Pinpoint the cell where the given text exists, returning its (X, Y) midpoint coordinate. 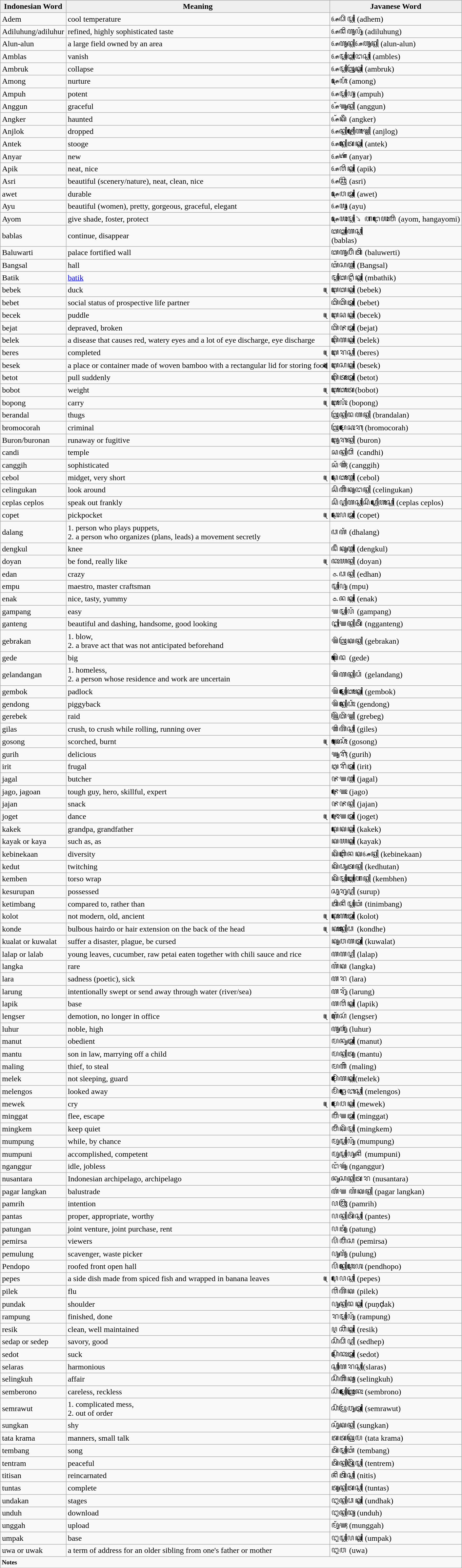
Javanese Word (395, 7)
kayak or kaya (33, 842)
ꦒꦩ꧀ꦥꦁ (gampang) (395, 612)
ꦉꦱꦶꦏ꧀ (resik) (395, 1329)
ꦩꦸꦩ꧀ꦥꦸꦁ (mumpung) (395, 1141)
ꦗꦗꦤ꧀ (jajan) (395, 804)
tuntas (33, 1488)
besek (33, 365)
ꦏꦼꦝꦸꦠꦤ꧀ (kedhutan) (395, 867)
ꦩꦶꦁꦒꦠ꧀ (minggat) (395, 1116)
depraved, broken (198, 328)
keep quiet (198, 1129)
pundak (33, 1304)
affair (198, 1379)
canggih (33, 465)
ꦩꦭꦶꦁ (maling) (395, 1066)
ꦧꦿꦩꦕꦺꦴꦫꦃ (bromocorah) (395, 428)
ꦧꦼꦭꦺꦏ꧀ (belek) (395, 340)
ꦌꦝꦤ꧀ (edhan) (395, 574)
reincarnated (198, 1475)
ꦥꦶꦭꦼꦏ (pilek) (395, 1291)
raid (198, 717)
intention (198, 1204)
lengser (33, 1017)
refined, highly sophisticated taste (198, 32)
bebek (33, 290)
ꦄꦥꦶꦏ꧀ (apik) (395, 169)
shoulder (198, 1304)
ꦧꦺꦴꦥꦺꦴꦁ (bopong) (395, 403)
gelandangan (33, 675)
awet (33, 194)
Indonesian archipelago, archipelago (198, 1179)
potent (198, 94)
Batik (33, 278)
ꦩꦼꦭꦺꦏ꧀(melek) (395, 1079)
not sleeping, guard (198, 1079)
easy (198, 612)
Bangsal (33, 265)
ꦱꦼꦢꦺꦴꦠ꧀ (sedot) (395, 1354)
copet (33, 515)
ꦥꦺꦥꦺꦱ꧀ (pepes) (395, 1279)
hall (198, 265)
dance (198, 817)
roofed front open hall (198, 1266)
torso wrap (198, 879)
ꦧꦺꦱꦺꦏ꧀ (besek) (395, 365)
1. homeless, 2. a person whose residence and work are uncertain (198, 675)
Alun-alun (33, 44)
ꦄꦮꦺꦠ꧀ (awet) (395, 194)
ꦔꦁꦒꦸꦂ (nganggur) (395, 1166)
ꦧꦺꦫꦺꦱ꧀ (beres) (395, 353)
ꦥꦠꦸꦁ (patung) (395, 1229)
ꦗꦺꦴꦒꦺꦠ꧀ (joget) (395, 817)
ꦥꦸꦭꦸꦁ (pulung) (395, 1254)
ꦄꦤ꧀ꦠꦺꦏ꧀ (antek) (395, 144)
batik (198, 278)
thief, to steal (198, 1066)
social status of prospective life partner (198, 303)
ꦕꦼꦥ꧀ꦭꦱ꧀ꦕꦼꦥ꧀ꦭꦺꦴꦱ꧀ (ceplas ceplos) (395, 503)
padlock (198, 692)
intentionally swept or send away through water (river/sea) (198, 992)
ꦱꦸꦫꦸꦥ꧀ (surup) (395, 891)
bobot (33, 390)
ꦌꦤꦏ꧀ (enak) (395, 599)
Antek (33, 144)
1. person who plays puppets, 2. a person who organizes (plans, leads) a movement secretly (198, 532)
possessed (198, 891)
looked away (198, 1091)
cool temperature (198, 19)
crush, to crush while rolling, running over (198, 729)
collapse (198, 69)
ꦒꦿꦼꦧꦼꦒ꧀ (grebeg) (395, 717)
ꦏꦸꦮꦭꦠ꧀ (kuwalat) (395, 941)
knee (198, 549)
ꦩꦼꦊꦔꦺꦴꦱ꧀ (melengos) (395, 1091)
ꦧꦼꦠꦺꦴꦠ꧀ (betot) (395, 378)
flee, escape (198, 1116)
lara (33, 979)
gembok (33, 692)
gosong (33, 741)
pull suddenly (198, 378)
nice, tasty, yummy (198, 599)
ganteng (33, 624)
ꦏꦼꦩ꧀ꦧ꧀ꦲꦺꦤ꧀ (kembhen) (395, 879)
a large field owned by an area (198, 44)
Apik (33, 169)
ꦩ꧀ꦧꦛꦶꦏ꧀ (mbathik) (395, 278)
ꦧꦺꦴꦧꦺꦴꦠ(bobot) (395, 390)
sadness (poetic), sick (198, 979)
selingkuh (33, 1379)
gerebek (33, 717)
tough guy, hero, skillful, expert (198, 791)
continue, disappear (198, 236)
beautiful (women), pretty, gorgeous, graceful, elegant (198, 206)
mumpung (33, 1141)
gendong (33, 704)
kakek (33, 829)
shy (198, 1426)
ꦠꦸꦤ꧀ꦠꦱ꧀ (tuntas) (395, 1488)
ꦄꦩ꧀ꦧꦿꦸꦏ꧀ (ambruk) (395, 69)
edan (33, 574)
savory, good (198, 1342)
compared to, rather than (198, 904)
ꦗꦒꦭ꧀ (jagal) (395, 779)
ꦒꦺꦴꦱꦺꦴꦁ (gosong) (395, 741)
Meaning (198, 7)
speak out frankly (198, 503)
demotion, no longer in office (198, 1017)
Anggun (33, 106)
criminal (198, 428)
snack (198, 804)
bebet (33, 303)
cebol (33, 478)
graceful (198, 106)
ceplas ceplos (33, 503)
undakan (33, 1500)
resik (33, 1329)
ꦕꦺꦧꦺꦴꦭ꧀ (cebol) (395, 478)
ꦧꦭꦸꦮꦼꦂꦠꦶ (baluwerti) (395, 253)
song (198, 1450)
ꦧꦼꦗꦠ꧀ (bejat) (395, 328)
irit (33, 766)
ꦣꦭꦁ (dhalang) (395, 532)
Asri (33, 182)
ꦧꦸꦫꦺꦴꦤ꧀ (buron) (395, 440)
mumpuni (33, 1154)
jajan (33, 804)
sungkan (33, 1426)
pemirsa (33, 1241)
Ampuh (33, 94)
ꦄꦭꦸꦤ꧀ꦄꦭꦸꦤ꧀ (alun-alun) (395, 44)
be fond, really like (198, 561)
ꦒꦼꦭꦤ꧀ꦝꦁ (gelandang) (395, 675)
Baluwarti (33, 253)
palace fortified wall (198, 253)
obedient (198, 1042)
ꦄꦁꦏꦼꦂ (angker) (395, 119)
pamrih (33, 1204)
ꦧꦿꦤ꧀ꦢꦭꦤ꧀ (brandalan) (395, 415)
dalang (33, 532)
sedap or sedep (33, 1342)
scorched, burnt (198, 741)
delicious (198, 754)
accomplished, competent (198, 1154)
ꦱꦸꦁꦏꦤ꧀ (sungkan) (395, 1426)
Notes (231, 1562)
grandpa, grandfather (198, 829)
ꦗꦒꦺꦴ (jago) (395, 791)
upload (198, 1526)
ꦕꦺꦴꦥꦺꦠ꧀ (copet) (395, 515)
Pendopo (33, 1266)
bulbous hairdo or hair extension on the back of the head (198, 929)
betot (33, 378)
semberono (33, 1392)
ꦤꦶꦠꦶꦱ꧀ (nitis) (395, 1475)
Adem (33, 19)
duck (198, 290)
gurih (33, 754)
ꦭꦂꦒ ꦭꦁꦏꦤ꧀ (pagar langkan) (395, 1191)
Adiluhung/adiluhur (33, 32)
pagar langkan (33, 1191)
stooge (198, 144)
a place or container made of woven bamboo with a rectangular lid for storing food (198, 365)
belek (33, 340)
Ayu (33, 206)
ꦥꦸꦤ꧀ꦢꦏ꧀ (puņḍak) (395, 1304)
tata krama (33, 1438)
a term of address for an older sibling from one's father or mother (198, 1551)
midget, very short (198, 478)
ꦄꦪꦸ (ayu) (395, 206)
ꦱ꧀ꦭꦫꦱ꧀(slaras) (395, 1367)
viewers (198, 1241)
Ayom (33, 219)
ꦩꦶꦁꦏꦼꦩ꧀ (mingkem) (395, 1129)
ꦧꦺꦧꦺꦏ꧀ (bebek) (395, 290)
jagal (33, 779)
doyan (33, 561)
peaceful (198, 1463)
ꦩꦤꦸꦠ꧀ (manut) (395, 1042)
ꦭꦺꦁꦱꦺꦂ (lengser) (395, 1017)
ꦱꦼꦩꦿꦮꦸꦠ꧀ (semrawut) (395, 1409)
unggah (33, 1526)
big (198, 658)
ꦧꦼꦧꦼꦠ꧀ (bebet) (395, 303)
ꦏꦏꦺꦏ꧀ (kakek) (395, 829)
ꦩꦸꦩ꧀ꦥꦸꦤꦶ (mumpuni) (395, 1154)
Anyar (33, 157)
ꦄꦩꦺꦴꦁ (among) (395, 81)
ꦒꦼꦩ꧀ꦧꦺꦴꦏ꧀ (gembok) (395, 692)
kesurupan (33, 891)
melengos (33, 1091)
maestro, master craftsman (198, 587)
ꦢꦼꦁꦏꦸꦭ꧀ (dengkul) (395, 549)
completed (198, 353)
new (198, 157)
berandal (33, 415)
ꦄꦢꦶꦭꦸꦥꦸꦁ (adiluhung) (395, 32)
joint venture, joint purchase, rent (198, 1229)
bopong (33, 403)
gampang (33, 612)
dengkul (33, 549)
suffer a disaster, plague, be cursed (198, 941)
ꦄꦩ꧀ꦥꦸꦃ (ampuh) (395, 94)
ꦏꦺꦴꦭꦺꦴꦠ꧀ (kolot) (395, 916)
runaway or fugitive (198, 440)
mewek (33, 1104)
ꦒꦼꦧꦿꦏꦤ꧀ (gebrakan) (395, 641)
clean, well maintained (198, 1329)
while, by chance (198, 1141)
durable (198, 194)
ꦢꦺꦴꦪꦤ꧀ (doyan) (395, 561)
ꦔ꧀ꦒꦤ꧀ꦠꦼꦁ (ngganteng) (395, 624)
ꦄꦪꦺꦴꦩ꧀꧈ ꦲꦔꦪꦺꦴꦩꦶ (ayom, hangayomi) (395, 219)
beautiful and dashing, handsome, good looking (198, 624)
a disease that causes red, watery eyes and a lot of eye discharge, eye discharge (198, 340)
ꦩꦸꦁꦒꦃ (munggah) (395, 1526)
larung (33, 992)
beautiful (scenery/nature), neat, clean, nice (198, 182)
pantas (33, 1216)
nganggur (33, 1166)
ꦩ꧀ꦥꦸ (mpu) (395, 587)
mantu (33, 1054)
young leaves, cucumber, raw petai eaten together with chili sauce and rice (198, 954)
ꦏꦪꦏ꧀ (kayak) (395, 842)
ꦥꦤ꧀ꦠꦼꦱ꧀ (pantes) (395, 1216)
bejat (33, 328)
minggat (33, 1116)
langka (33, 966)
semrawut (33, 1409)
piggyback (198, 704)
ꦄꦱꦿꦶ (asri) (395, 182)
maling (33, 1066)
ꦕꦼꦭꦶꦁꦏꦸꦔꦤ꧀ (celingukan) (395, 490)
ꦠꦼꦤ꧀ꦠꦿꦼꦩ꧀ (tentrem) (395, 1463)
temple (198, 453)
idle, jobless (198, 1166)
proper, appropriate, worthy (198, 1216)
look around (198, 490)
ꦭꦸꦲꦸꦂ (luhur) (395, 1029)
scavenger, waste picker (198, 1254)
ꦈꦤ꧀ꦢꦸꦃ (unduh) (395, 1513)
pemulung (33, 1254)
bablas (33, 236)
ꦄꦝꦼꦩ꧀ (adhem) (395, 19)
download (198, 1513)
complete (198, 1488)
pilek (33, 1291)
mingkem (33, 1129)
selaras (33, 1367)
empu (33, 587)
ꦥꦩꦿꦶꦃ (pamrih) (395, 1204)
kebinekaan (33, 854)
son in law, marrying off a child (198, 1054)
ketimbang (33, 904)
noble, high (198, 1029)
butcher (198, 779)
nurture (198, 81)
neat, nice (198, 169)
kolot (33, 916)
ꦫꦩ꧀ꦥꦸꦁ (rampung) (395, 1317)
lalap or lalab (33, 954)
dropped (198, 131)
bromocorah (33, 428)
ꦭꦥꦶꦏ꧀ (lapik) (395, 1004)
Among (33, 81)
give shade, foster, protect (198, 219)
haunted (198, 119)
manut (33, 1042)
gilas (33, 729)
flu (198, 1291)
ꦭꦭꦥ꧀ (lalap) (395, 954)
Indonesian Word (33, 7)
ꦱꦼꦭꦶꦁꦏꦸꦃ (selingkuh) (395, 1379)
ꦭꦫꦸꦁ (larung) (395, 992)
Angker (33, 119)
ꦱꦼꦣꦼꦥ꧀ (sedhep) (395, 1342)
kemben (33, 879)
a side dish made from spiced fish and wrapped in banana leaves (198, 1279)
ꦱꦼꦩ꧀ꦧꦿꦺꦴꦤꦺꦴ (sembrono) (395, 1392)
kedut (33, 867)
harmonious (198, 1367)
gebrakan (33, 641)
ꦠꦶꦤꦶꦩ꧀ꦧꦁ (tinimbang) (395, 904)
ꦄꦩ꧀ꦧ꧀ꦔꦱ꧀ (ambles) (395, 56)
ꦄꦁꦒꦸꦤ꧀ (anggun) (395, 106)
Buron/buronan (33, 440)
ꦄꦤ꧀ꦗ꧀ꦭꦺꦴꦒ꧀ (anjlog) (395, 131)
ꦩꦺꦮꦺꦏ꧀ (mewek) (395, 1104)
celingukan (33, 490)
ꦧꦁꦱꦭ꧀ (Bangsal) (395, 265)
ꦭꦁꦏ (langka) (395, 966)
ꦤꦸꦱꦤ꧀ꦠꦫ (nusantara) (395, 1179)
sophisticated (198, 465)
ꦈꦩ꧀ꦥꦏ꧀ (umpak) (395, 1538)
sedot (33, 1354)
becek (33, 315)
cry (198, 1104)
puddle (198, 315)
ꦈꦤ꧀ꦝꦏ꧀ (undhak) (395, 1500)
twitching (198, 867)
vanish (198, 56)
frugal (198, 766)
such as, as (198, 842)
ꦏꦺꦴꦤ꧀ꦝꦺ (kondhe) (395, 929)
thugs (198, 415)
tentram (33, 1463)
ꦠꦠꦏꦿꦩ (tata krama) (395, 1438)
ꦠꦼꦩ꧀ꦧꦁ (tembang) (395, 1450)
ꦕꦤ꧀ꦝꦶ (candhi) (395, 453)
Anjlok (33, 131)
pepes (33, 1279)
ꦒꦸꦫꦶꦃ (gurih) (395, 754)
not modern, old, ancient (198, 916)
carry (198, 403)
manners, small talk (198, 1438)
candi (33, 453)
ꦩꦤ꧀ꦠꦸ (mantu) (395, 1054)
Ambruk (33, 69)
crazy (198, 574)
ꦒꦶꦭꦼꦱ꧀ (giles) (395, 729)
beres (33, 353)
rare (198, 966)
kualat or kuwalat (33, 941)
rampung (33, 1317)
ꦧꦧ꧀ꦭꦱ꧀(bablas) (395, 236)
ꦕꦁꦒꦶꦃ (canggih) (395, 465)
patungan (33, 1229)
1. complicated mess, 2. out of order (198, 1409)
ꦄꦚꦂ (anyar) (395, 157)
ꦒꦼꦢꦺ (gede) (395, 658)
suck (198, 1354)
stages (198, 1500)
nusantara (33, 1179)
luhur (33, 1029)
weight (198, 390)
unduh (33, 1513)
ꦈꦮ (uwa) (395, 1551)
gede (33, 658)
melek (33, 1079)
lapik (33, 1004)
ꦥꦼꦤ꧀ꦝꦺꦴꦥꦺꦴ (pendhopo) (395, 1266)
jago, jagoan (33, 791)
uwa or uwak (33, 1551)
joget (33, 817)
ꦏꦼꦧꦶꦤꦺꦏꦄꦤ꧀ (kebinekaan) (395, 854)
balustrade (198, 1191)
finished, done (198, 1317)
ꦆꦫꦶꦠ꧀ (irit) (395, 766)
pickpocket (198, 515)
enak (33, 599)
1. blow, 2. a brave act that was not anticipated beforehand (198, 641)
tembang (33, 1450)
konde (33, 929)
ꦧꦺꦕꦺꦏ꧀ (becek) (395, 315)
ꦒꦼꦤ꧀ꦝꦺꦴꦁ (gendong) (395, 704)
diversity (198, 854)
ꦭꦫ (lara) (395, 979)
Amblas (33, 56)
careless, reckless (198, 1392)
titisan (33, 1475)
umpak (33, 1538)
ꦥꦼꦩꦶꦂꦱ (pemirsa) (395, 1241)
